For the text-containing cell, return its midpoint in [x, y] coordinate format. 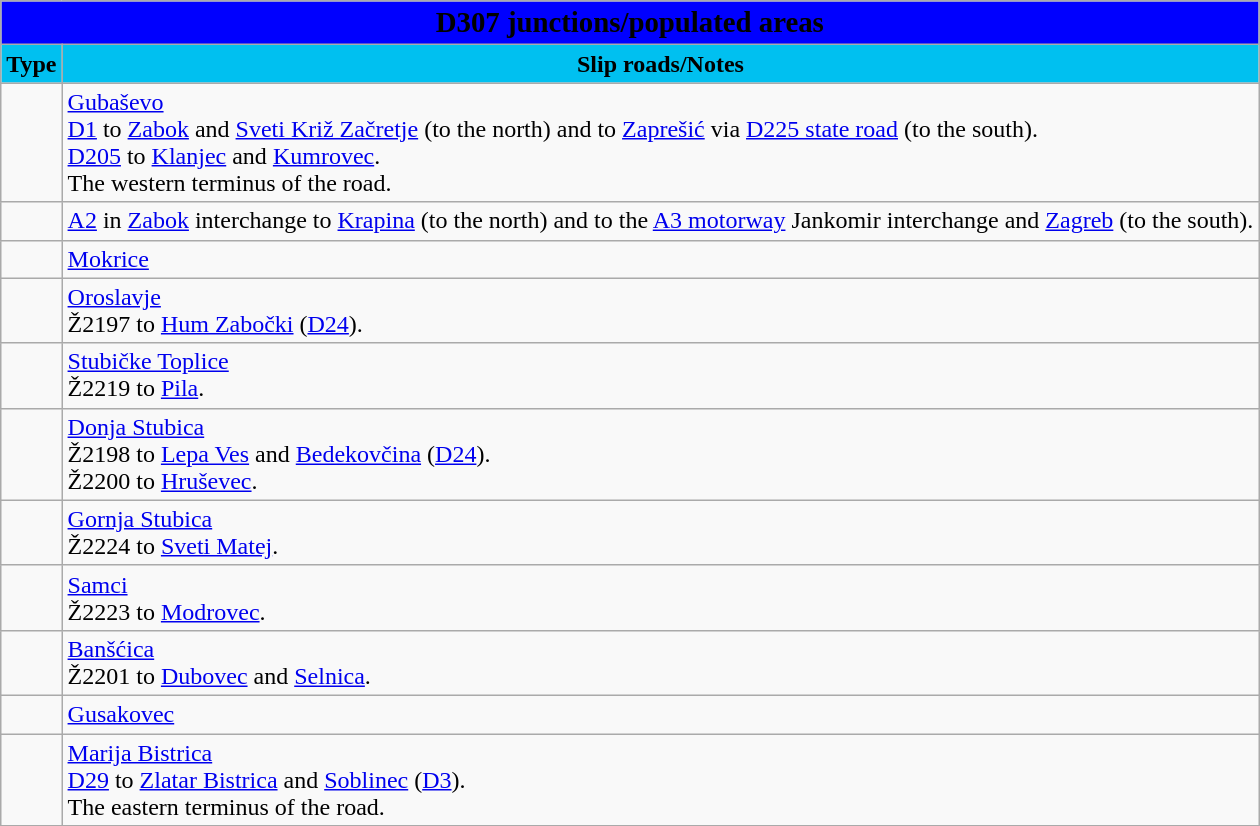
A2 in Zabok interchange to Krapina (to the north) and to the A3 motorway Jankomir interchange and Zagreb (to the south). [660, 221]
Marija Bistrica D29 to Zlatar Bistrica and Soblinec (D3).The eastern terminus of the road. [660, 780]
Gornja StubicaŽ2224 to Sveti Matej. [660, 532]
OroslavjeŽ2197 to Hum Zabočki (D24). [660, 310]
D307 junctions/populated areas [630, 23]
BanšćicaŽ2201 to Dubovec and Selnica. [660, 662]
SamciŽ2223 to Modrovec. [660, 598]
Type [32, 64]
Gusakovec [660, 714]
Stubičke TopliceŽ2219 to Pila. [660, 376]
Slip roads/Notes [660, 64]
Mokrice [660, 259]
Donja StubicaŽ2198 to Lepa Ves and Bedekovčina (D24).Ž2200 to Hruševec. [660, 454]
